Locate the cell with the specified text and output its [X, Y] center coordinate. 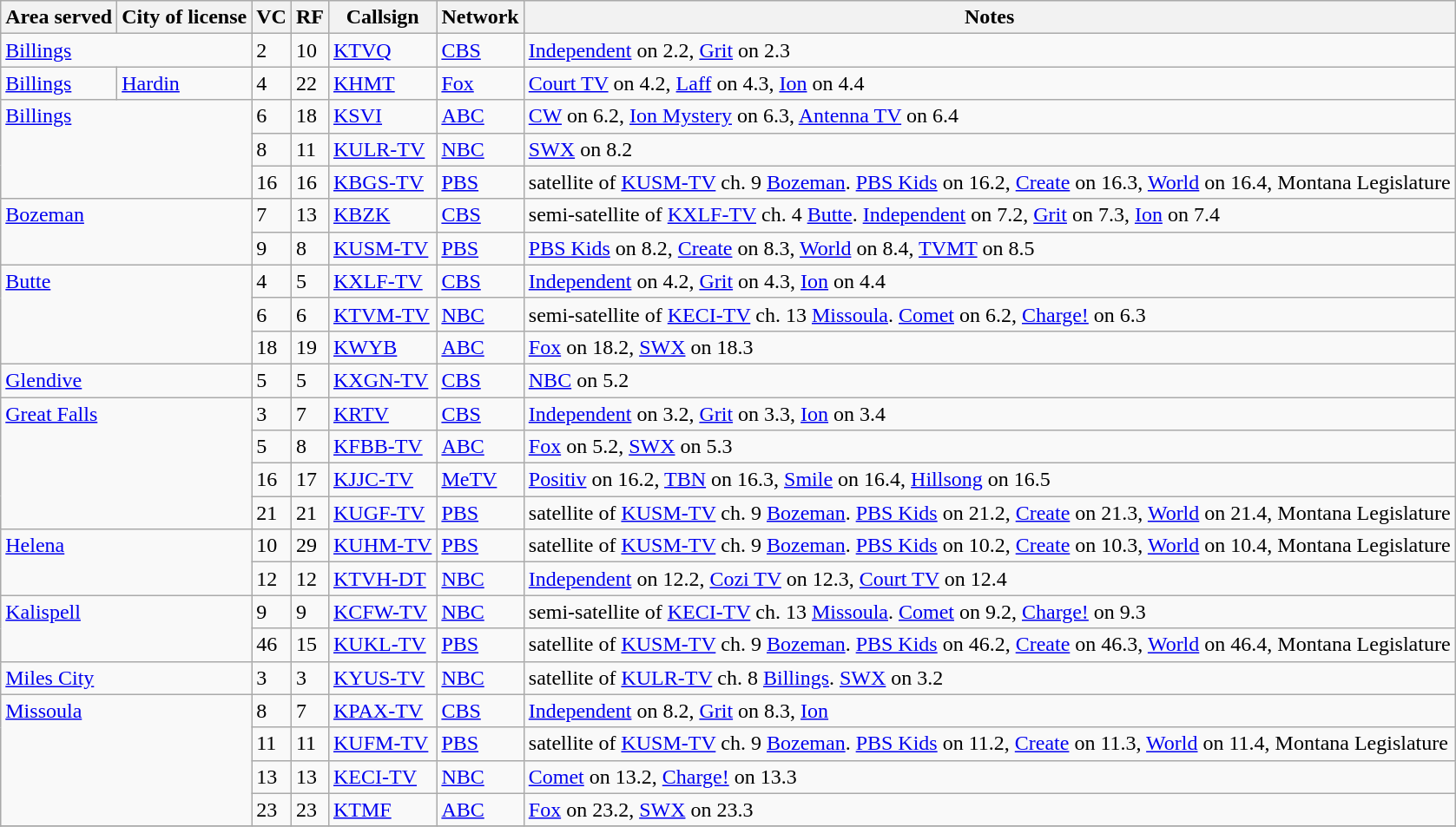
satellite of KULR-TV ch. 8 Billings. SWX on 3.2 [990, 678]
Independent on 12.2, Cozi TV on 12.3, Court TV on 12.4 [990, 579]
19 [309, 347]
RF [309, 17]
KCFW-TV [382, 612]
Independent on 2.2, Grit on 2.3 [990, 50]
Independent on 4.2, Grit on 4.3, Ion on 4.4 [990, 281]
semi-satellite of KECI-TV ch. 13 Missoula. Comet on 6.2, Charge! on 6.3 [990, 314]
semi-satellite of KECI-TV ch. 13 Missoula. Comet on 9.2, Charge! on 9.3 [990, 612]
KSVI [382, 116]
KTVM-TV [382, 314]
satellite of KUSM-TV ch. 9 Bozeman. PBS Kids on 10.2, Create on 10.3, World on 10.4, Montana Legislature [990, 546]
KHMT [382, 83]
Fox on 23.2, SWX on 23.3 [990, 810]
Positiv on 16.2, TBN on 16.3, Smile on 16.4, Hillsong on 16.5 [990, 480]
KUFM-TV [382, 744]
semi-satellite of KXLF-TV ch. 4 Butte. Independent on 7.2, Grit on 7.3, Ion on 7.4 [990, 215]
Great Falls [127, 463]
satellite of KUSM-TV ch. 9 Bozeman. PBS Kids on 16.2, Create on 16.3, World on 16.4, Montana Legislature [990, 182]
NBC on 5.2 [990, 380]
Callsign [382, 17]
City of license [184, 17]
KECI-TV [382, 777]
KUGF-TV [382, 513]
KYUS-TV [382, 678]
Kalispell [127, 628]
KTVH-DT [382, 579]
KBGS-TV [382, 182]
SWX on 8.2 [990, 149]
22 [309, 83]
KWYB [382, 347]
Notes [990, 17]
Fox on 18.2, SWX on 18.3 [990, 347]
KULR-TV [382, 149]
Court TV on 4.2, Laff on 4.3, Ion on 4.4 [990, 83]
KUHM-TV [382, 546]
MeTV [480, 480]
KJJC-TV [382, 480]
Hardin [184, 83]
KBZK [382, 215]
Area served [59, 17]
KRTV [382, 414]
PBS Kids on 8.2, Create on 8.3, World on 8.4, TVMT on 8.5 [990, 248]
satellite of KUSM-TV ch. 9 Bozeman. PBS Kids on 21.2, Create on 21.3, World on 21.4, Montana Legislature [990, 513]
CW on 6.2, Ion Mystery on 6.3, Antenna TV on 6.4 [990, 116]
2 [272, 50]
KXLF-TV [382, 281]
29 [309, 546]
VC [272, 17]
Fox on 5.2, SWX on 5.3 [990, 447]
Independent on 3.2, Grit on 3.3, Ion on 3.4 [990, 414]
Network [480, 17]
satellite of KUSM-TV ch. 9 Bozeman. PBS Kids on 46.2, Create on 46.3, World on 46.4, Montana Legislature [990, 645]
KUKL-TV [382, 645]
Butte [127, 314]
KUSM-TV [382, 248]
46 [272, 645]
Bozeman [127, 232]
Independent on 8.2, Grit on 8.3, Ion [990, 711]
Helena [127, 562]
17 [309, 480]
KTVQ [382, 50]
Glendive [127, 380]
Miles City [127, 678]
KXGN-TV [382, 380]
KFBB-TV [382, 447]
satellite of KUSM-TV ch. 9 Bozeman. PBS Kids on 11.2, Create on 11.3, World on 11.4, Montana Legislature [990, 744]
15 [309, 645]
KPAX-TV [382, 711]
Comet on 13.2, Charge! on 13.3 [990, 777]
Fox [480, 83]
Missoula [127, 760]
KTMF [382, 810]
